For the text-containing cell, return its midpoint in (x, y) coordinate format. 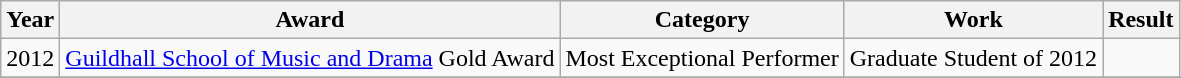
Work (973, 20)
Category (702, 20)
Guildhall School of Music and Drama Gold Award (310, 58)
Award (310, 20)
Result (1141, 20)
Graduate Student of 2012 (973, 58)
2012 (30, 58)
Year (30, 20)
Most Exceptional Performer (702, 58)
